Return the [x, y] coordinate for the center point of the cell that contains the specified text.  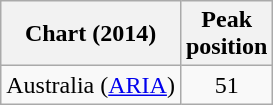
Peakposition [226, 34]
51 [226, 85]
Australia (ARIA) [91, 85]
Chart (2014) [91, 34]
